Identify which cell holds the provided text, then report its (x, y) central coordinate. 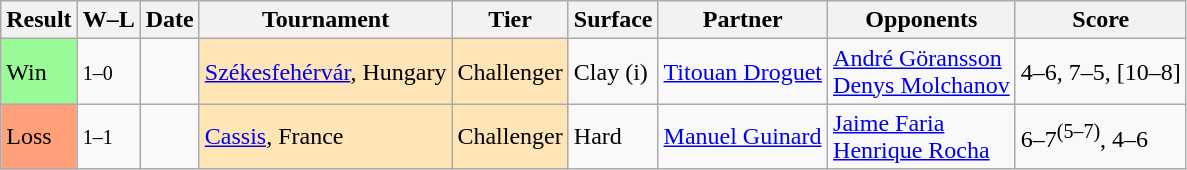
Date (170, 20)
Székesfehérvár, Hungary (326, 72)
W–L (108, 20)
Partner (743, 20)
Score (1100, 20)
Result (39, 20)
Manuel Guinard (743, 136)
Tournament (326, 20)
4–6, 7–5, [10–8] (1100, 72)
Jaime Faria Henrique Rocha (922, 136)
Loss (39, 136)
Tier (510, 20)
Win (39, 72)
Opponents (922, 20)
Surface (613, 20)
1–0 (108, 72)
André Göransson Denys Molchanov (922, 72)
Titouan Droguet (743, 72)
1–1 (108, 136)
Cassis, France (326, 136)
6–7(5–7), 4–6 (1100, 136)
Clay (i) (613, 72)
Hard (613, 136)
